From the cell containing the given text, extract its center point as [X, Y] coordinate. 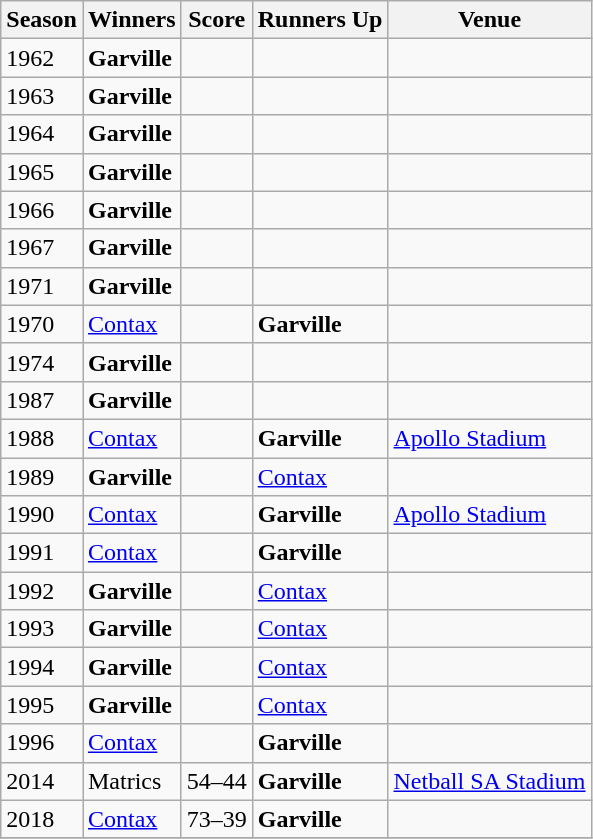
1966 [42, 210]
1996 [42, 743]
1995 [42, 705]
1963 [42, 96]
1962 [42, 58]
2014 [42, 781]
1970 [42, 324]
1992 [42, 591]
1964 [42, 134]
Venue [490, 20]
Season [42, 20]
Netball SA Stadium [490, 781]
1974 [42, 362]
Runners Up [320, 20]
73–39 [216, 819]
1994 [42, 667]
1993 [42, 629]
1989 [42, 477]
1965 [42, 172]
1967 [42, 248]
Winners [132, 20]
2018 [42, 819]
Score [216, 20]
1987 [42, 400]
1991 [42, 553]
54–44 [216, 781]
1988 [42, 438]
Matrics [132, 781]
1971 [42, 286]
1990 [42, 515]
